Find where the given text appears and provide that cell's center as [X, Y] coordinate. 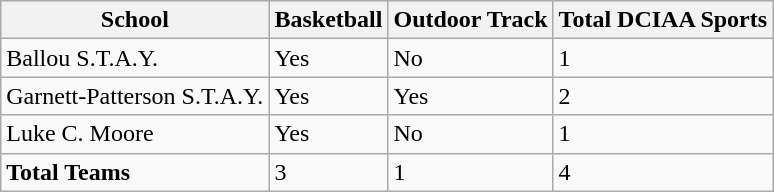
Total DCIAA Sports [663, 20]
Garnett-Patterson S.T.A.Y. [135, 96]
Luke C. Moore [135, 134]
Total Teams [135, 172]
Basketball [328, 20]
3 [328, 172]
School [135, 20]
4 [663, 172]
Outdoor Track [470, 20]
Ballou S.T.A.Y. [135, 58]
2 [663, 96]
